From the cell containing the given text, extract its center point as [X, Y] coordinate. 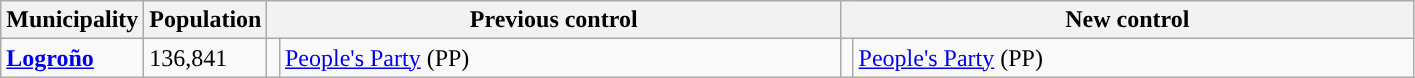
New control [1127, 20]
Municipality [72, 20]
Logroño [72, 58]
Previous control [554, 20]
136,841 [206, 58]
Population [206, 20]
